Provide the [X, Y] coordinate of the cell's center where the given text is located.  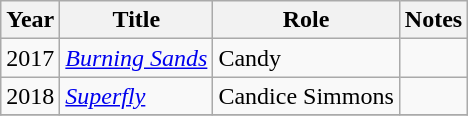
Superfly [136, 96]
Year [30, 20]
Notes [433, 20]
Title [136, 20]
Candice Simmons [306, 96]
Candy [306, 58]
2017 [30, 58]
2018 [30, 96]
Burning Sands [136, 58]
Role [306, 20]
